From the cell containing the given text, extract its center point as [X, Y] coordinate. 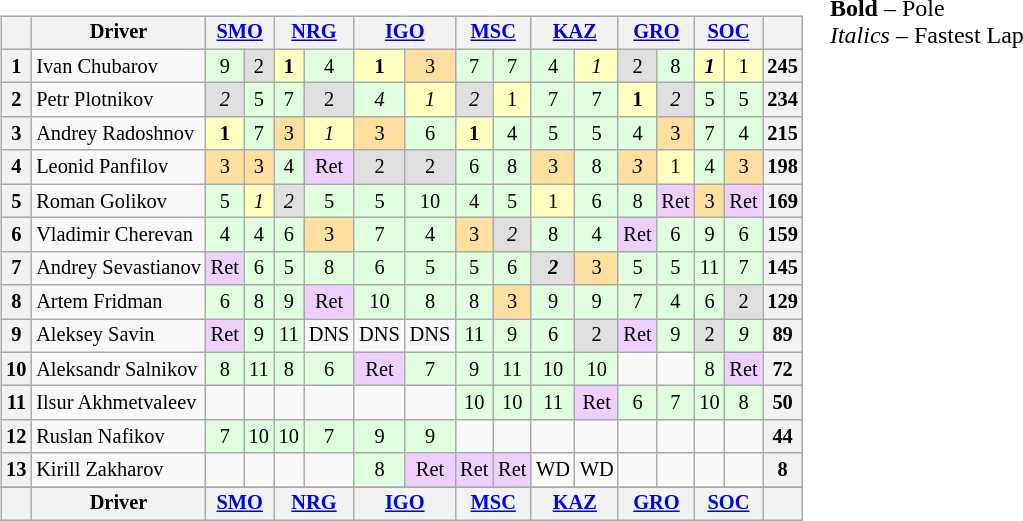
72 [782, 369]
Aleksandr Salnikov [118, 369]
Ilsur Akhmetvaleev [118, 403]
198 [782, 167]
145 [782, 268]
234 [782, 100]
159 [782, 235]
Ruslan Nafikov [118, 437]
50 [782, 403]
215 [782, 134]
89 [782, 336]
12 [16, 437]
Petr Plotnikov [118, 100]
169 [782, 201]
Vladimir Cherevan [118, 235]
Ivan Chubarov [118, 66]
Aleksey Savin [118, 336]
129 [782, 302]
Artem Fridman [118, 302]
Roman Golikov [118, 201]
Andrey Radoshnov [118, 134]
Leonid Panfilov [118, 167]
13 [16, 470]
Andrey Sevastianov [118, 268]
Kirill Zakharov [118, 470]
245 [782, 66]
44 [782, 437]
